Find where the given text appears and provide that cell's center as [X, Y] coordinate. 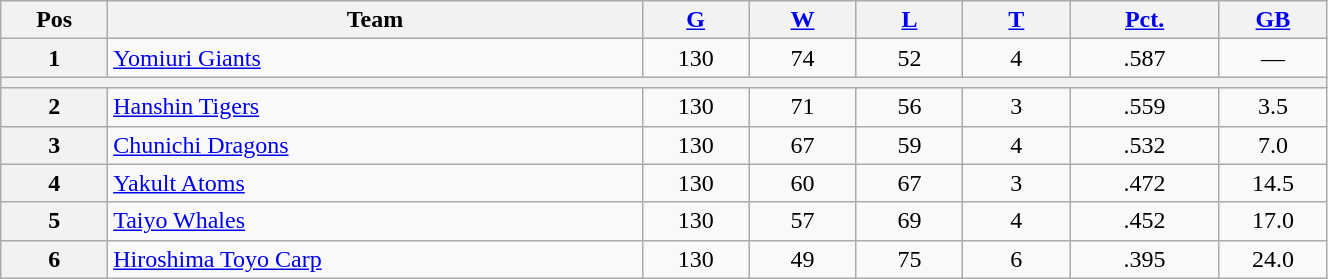
69 [910, 221]
Taiyo Whales [376, 221]
49 [802, 259]
7.0 [1272, 145]
52 [910, 58]
17.0 [1272, 221]
Hiroshima Toyo Carp [376, 259]
57 [802, 221]
56 [910, 107]
.532 [1145, 145]
5 [54, 221]
.452 [1145, 221]
T [1016, 20]
GB [1272, 20]
24.0 [1272, 259]
.472 [1145, 183]
14.5 [1272, 183]
74 [802, 58]
Pos [54, 20]
1 [54, 58]
G [696, 20]
71 [802, 107]
Yomiuri Giants [376, 58]
Hanshin Tigers [376, 107]
3.5 [1272, 107]
.395 [1145, 259]
.559 [1145, 107]
— [1272, 58]
Chunichi Dragons [376, 145]
.587 [1145, 58]
59 [910, 145]
Pct. [1145, 20]
2 [54, 107]
Yakult Atoms [376, 183]
L [910, 20]
Team [376, 20]
60 [802, 183]
W [802, 20]
75 [910, 259]
